Return the (X, Y) coordinate for the center point of the cell that contains the specified text.  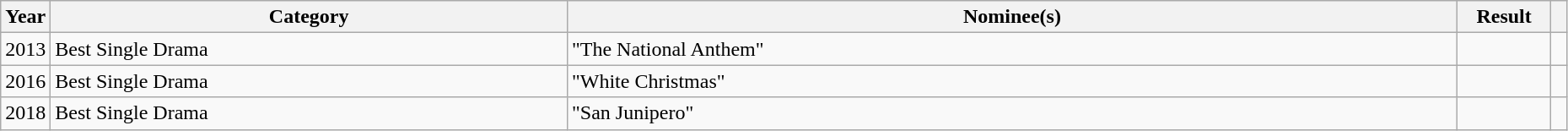
"White Christmas" (1012, 81)
2013 (25, 49)
2018 (25, 113)
2016 (25, 81)
"San Junipero" (1012, 113)
Year (25, 17)
Nominee(s) (1012, 17)
Category (309, 17)
"The National Anthem" (1012, 49)
Result (1503, 17)
